Return (x, y) of the center of cell containing provided text 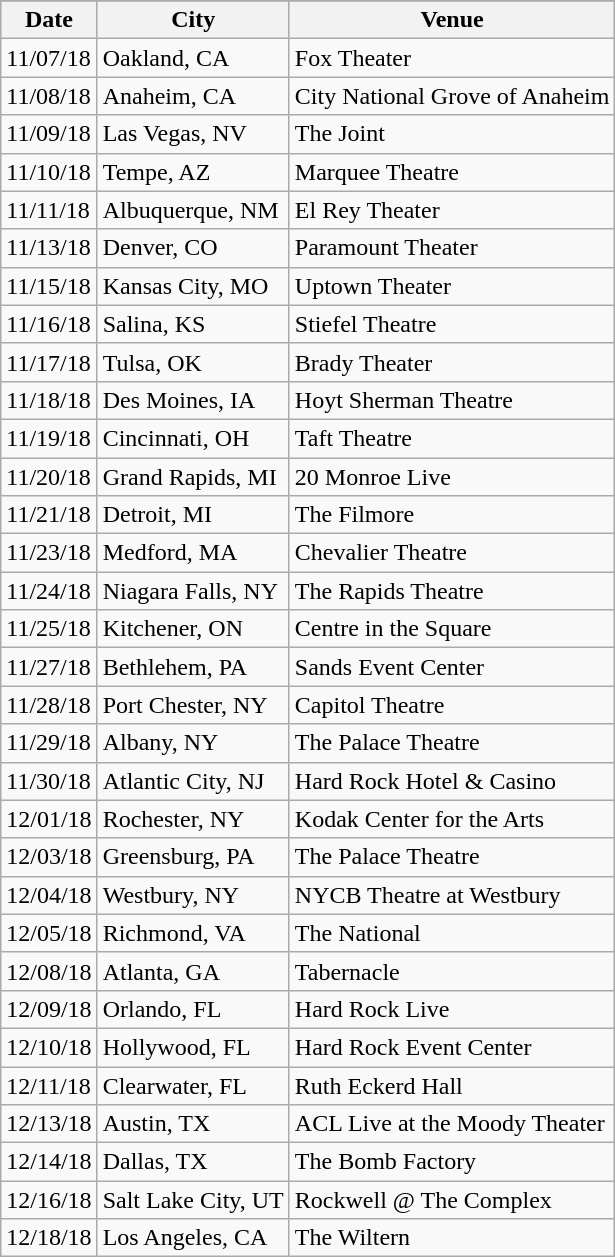
Fox Theater (452, 58)
Centre in the Square (452, 629)
12/18/18 (49, 1238)
12/09/18 (49, 1009)
12/16/18 (49, 1200)
11/24/18 (49, 591)
11/15/18 (49, 286)
Venue (452, 20)
Stiefel Theatre (452, 324)
City National Grove of Anaheim (452, 96)
Kansas City, MO (193, 286)
11/27/18 (49, 667)
Detroit, MI (193, 515)
Sands Event Center (452, 667)
Rockwell @ The Complex (452, 1200)
Brady Theater (452, 362)
11/23/18 (49, 553)
El Rey Theater (452, 210)
Niagara Falls, NY (193, 591)
12/01/18 (49, 819)
12/03/18 (49, 857)
Kitchener, ON (193, 629)
Denver, CO (193, 248)
NYCB Theatre at Westbury (452, 895)
Anaheim, CA (193, 96)
The Rapids Theatre (452, 591)
Hard Rock Hotel & Casino (452, 781)
Rochester, NY (193, 819)
Hard Rock Event Center (452, 1047)
Uptown Theater (452, 286)
Albuquerque, NM (193, 210)
Clearwater, FL (193, 1085)
11/20/18 (49, 477)
The Bomb Factory (452, 1162)
Kodak Center for the Arts (452, 819)
Atlantic City, NJ (193, 781)
11/18/18 (49, 400)
11/21/18 (49, 515)
12/14/18 (49, 1162)
12/11/18 (49, 1085)
11/08/18 (49, 96)
11/16/18 (49, 324)
Des Moines, IA (193, 400)
Hoyt Sherman Theatre (452, 400)
The Filmore (452, 515)
City (193, 20)
Port Chester, NY (193, 705)
11/07/18 (49, 58)
ACL Live at the Moody Theater (452, 1124)
20 Monroe Live (452, 477)
Austin, TX (193, 1124)
Salt Lake City, UT (193, 1200)
Hard Rock Live (452, 1009)
Medford, MA (193, 553)
Ruth Eckerd Hall (452, 1085)
11/17/18 (49, 362)
Las Vegas, NV (193, 134)
Marquee Theatre (452, 172)
Chevalier Theatre (452, 553)
Orlando, FL (193, 1009)
Capitol Theatre (452, 705)
Tempe, AZ (193, 172)
Cincinnati, OH (193, 438)
11/28/18 (49, 705)
Hollywood, FL (193, 1047)
11/09/18 (49, 134)
Oakland, CA (193, 58)
Taft Theatre (452, 438)
Richmond, VA (193, 933)
Grand Rapids, MI (193, 477)
The Joint (452, 134)
Westbury, NY (193, 895)
Albany, NY (193, 743)
Greensburg, PA (193, 857)
12/04/18 (49, 895)
11/30/18 (49, 781)
12/08/18 (49, 971)
Bethlehem, PA (193, 667)
Los Angeles, CA (193, 1238)
Tabernacle (452, 971)
Paramount Theater (452, 248)
11/10/18 (49, 172)
11/19/18 (49, 438)
12/10/18 (49, 1047)
11/25/18 (49, 629)
Salina, KS (193, 324)
11/13/18 (49, 248)
The National (452, 933)
11/29/18 (49, 743)
Dallas, TX (193, 1162)
Date (49, 20)
The Wiltern (452, 1238)
12/13/18 (49, 1124)
11/11/18 (49, 210)
Tulsa, OK (193, 362)
Atlanta, GA (193, 971)
12/05/18 (49, 933)
